Search for the cell housing the specified text and yield its (x, y) center coordinate. 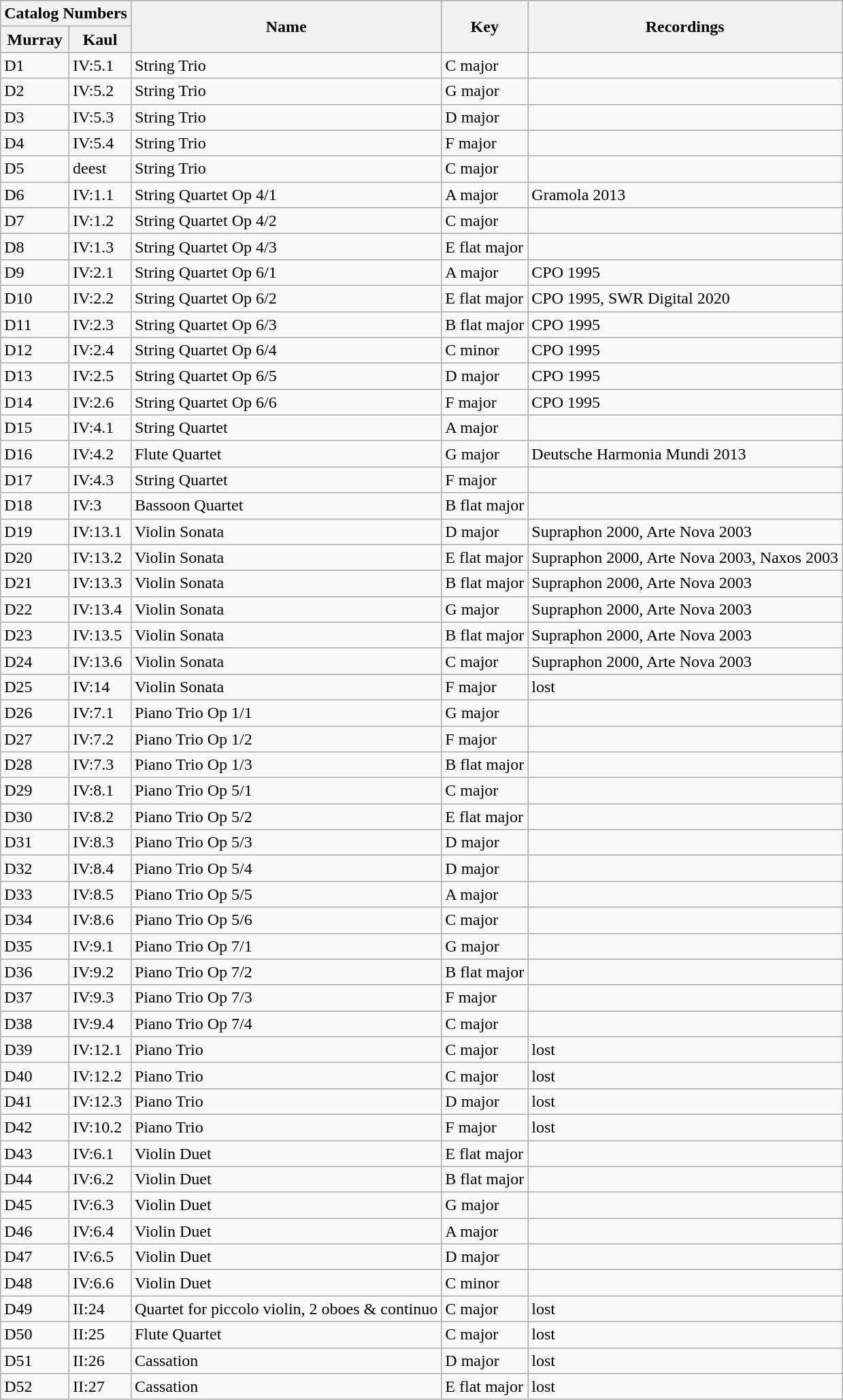
D7 (35, 221)
D34 (35, 920)
Catalog Numbers (66, 14)
D44 (35, 1179)
IV:9.2 (101, 972)
IV:6.2 (101, 1179)
CPO 1995, SWR Digital 2020 (685, 298)
D40 (35, 1075)
Piano Trio Op 5/3 (286, 843)
D22 (35, 609)
D52 (35, 1386)
IV:7.2 (101, 738)
D5 (35, 169)
D18 (35, 506)
IV:10.2 (101, 1127)
D6 (35, 195)
D1 (35, 65)
Bassoon Quartet (286, 506)
D12 (35, 351)
D50 (35, 1335)
D17 (35, 480)
D11 (35, 325)
IV:2.3 (101, 325)
D39 (35, 1049)
D24 (35, 661)
String Quartet Op 6/3 (286, 325)
IV:2.1 (101, 272)
Piano Trio Op 5/6 (286, 920)
D13 (35, 376)
Piano Trio Op 5/5 (286, 894)
D42 (35, 1127)
String Quartet Op 6/5 (286, 376)
D45 (35, 1205)
D30 (35, 817)
IV:4.2 (101, 454)
String Quartet Op 4/2 (286, 221)
Piano Trio Op 1/2 (286, 738)
IV:14 (101, 687)
II:25 (101, 1335)
Supraphon 2000, Arte Nova 2003, Naxos 2003 (685, 557)
D29 (35, 791)
IV:6.6 (101, 1283)
Piano Trio Op 5/4 (286, 868)
IV:9.3 (101, 998)
D38 (35, 1024)
IV:1.2 (101, 221)
D33 (35, 894)
Piano Trio Op 1/3 (286, 765)
D47 (35, 1257)
IV:6.1 (101, 1154)
D25 (35, 687)
IV:8.2 (101, 817)
D21 (35, 583)
Quartet for piccolo violin, 2 oboes & continuo (286, 1309)
IV:6.5 (101, 1257)
D23 (35, 635)
D46 (35, 1231)
IV:2.6 (101, 402)
D2 (35, 91)
D8 (35, 246)
IV:13.5 (101, 635)
IV:6.3 (101, 1205)
IV:13.6 (101, 661)
IV:7.1 (101, 713)
D28 (35, 765)
D31 (35, 843)
IV:13.2 (101, 557)
Piano Trio Op 7/4 (286, 1024)
Gramola 2013 (685, 195)
D36 (35, 972)
Piano Trio Op 5/1 (286, 791)
IV:4.3 (101, 480)
IV:6.4 (101, 1231)
IV:12.1 (101, 1049)
IV:5.4 (101, 143)
D41 (35, 1101)
String Quartet Op 4/3 (286, 246)
IV:13.4 (101, 609)
Name (286, 27)
D43 (35, 1154)
IV:8.6 (101, 920)
Piano Trio Op 5/2 (286, 817)
IV:4.1 (101, 428)
IV:8.1 (101, 791)
D3 (35, 117)
Recordings (685, 27)
D49 (35, 1309)
D10 (35, 298)
D15 (35, 428)
D9 (35, 272)
IV:2.2 (101, 298)
String Quartet Op 6/4 (286, 351)
D51 (35, 1361)
D32 (35, 868)
IV:5.2 (101, 91)
D19 (35, 532)
IV:9.1 (101, 946)
D26 (35, 713)
IV:8.4 (101, 868)
Piano Trio Op 1/1 (286, 713)
II:26 (101, 1361)
IV:1.1 (101, 195)
IV:5.1 (101, 65)
D14 (35, 402)
String Quartet Op 4/1 (286, 195)
IV:12.2 (101, 1075)
D16 (35, 454)
D4 (35, 143)
IV:2.5 (101, 376)
String Quartet Op 6/6 (286, 402)
D35 (35, 946)
D48 (35, 1283)
String Quartet Op 6/2 (286, 298)
deest (101, 169)
String Quartet Op 6/1 (286, 272)
IV:5.3 (101, 117)
Deutsche Harmonia Mundi 2013 (685, 454)
Piano Trio Op 7/3 (286, 998)
Key (484, 27)
Piano Trio Op 7/2 (286, 972)
IV:8.5 (101, 894)
Kaul (101, 39)
D20 (35, 557)
IV:7.3 (101, 765)
IV:13.3 (101, 583)
IV:12.3 (101, 1101)
D27 (35, 738)
IV:3 (101, 506)
IV:2.4 (101, 351)
Murray (35, 39)
IV:9.4 (101, 1024)
IV:8.3 (101, 843)
IV:13.1 (101, 532)
II:24 (101, 1309)
Piano Trio Op 7/1 (286, 946)
II:27 (101, 1386)
D37 (35, 998)
IV:1.3 (101, 246)
